Provide the (x, y) coordinate of the cell's center where the given text is located.  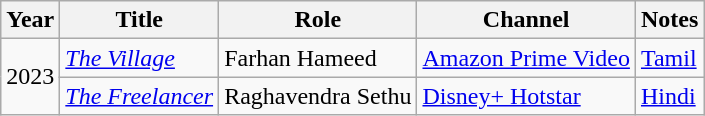
Hindi (669, 96)
Year (30, 20)
Tamil (669, 58)
Role (318, 20)
The Village (140, 58)
The Freelancer (140, 96)
2023 (30, 77)
Raghavendra Sethu (318, 96)
Amazon Prime Video (526, 58)
Notes (669, 20)
Title (140, 20)
Farhan Hameed (318, 58)
Channel (526, 20)
Disney+ Hotstar (526, 96)
